Locate the cell with the specified text and output its [x, y] center coordinate. 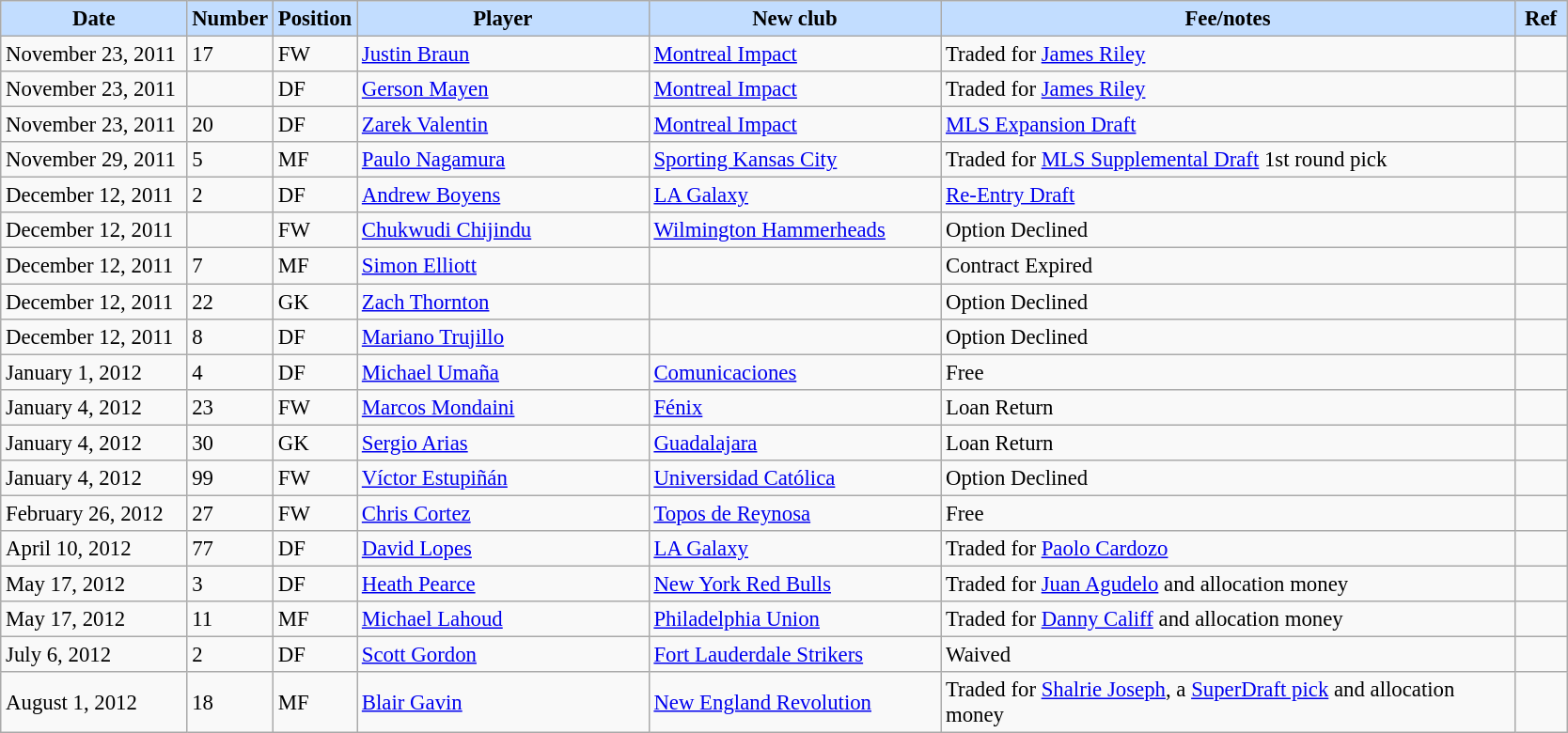
Date [94, 19]
Wilmington Hammerheads [795, 230]
New York Red Bulls [795, 584]
77 [230, 549]
New England Revolution [795, 703]
Traded for Paolo Cardozo [1228, 549]
Guadalajara [795, 443]
MLS Expansion Draft [1228, 125]
Number [230, 19]
Traded for Juan Agudelo and allocation money [1228, 584]
Contract Expired [1228, 266]
Position [314, 19]
David Lopes [504, 549]
Sergio Arias [504, 443]
Zach Thornton [504, 302]
Comunicaciones [795, 372]
Zarek Valentin [504, 125]
Sporting Kansas City [795, 160]
Philadelphia Union [795, 619]
Topos de Reynosa [795, 513]
Víctor Estupiñán [504, 478]
Scott Gordon [504, 655]
January 1, 2012 [94, 372]
Justin Braun [504, 55]
Chukwudi Chijindu [504, 230]
Mariano Trujillo [504, 336]
4 [230, 372]
Fénix [795, 407]
23 [230, 407]
30 [230, 443]
Andrew Boyens [504, 195]
July 6, 2012 [94, 655]
Heath Pearce [504, 584]
Re-Entry Draft [1228, 195]
Gerson Mayen [504, 89]
Ref [1541, 19]
New club [795, 19]
Michael Umaña [504, 372]
Blair Gavin [504, 703]
April 10, 2012 [94, 549]
November 29, 2011 [94, 160]
Traded for Shalrie Joseph, a SuperDraft pick and allocation money [1228, 703]
Fee/notes [1228, 19]
Player [504, 19]
3 [230, 584]
18 [230, 703]
Fort Lauderdale Strikers [795, 655]
99 [230, 478]
Waived [1228, 655]
8 [230, 336]
Traded for MLS Supplemental Draft 1st round pick [1228, 160]
7 [230, 266]
22 [230, 302]
17 [230, 55]
11 [230, 619]
Simon Elliott [504, 266]
20 [230, 125]
Traded for Danny Califf and allocation money [1228, 619]
Michael Lahoud [504, 619]
August 1, 2012 [94, 703]
27 [230, 513]
Chris Cortez [504, 513]
5 [230, 160]
Marcos Mondaini [504, 407]
Universidad Católica [795, 478]
Paulo Nagamura [504, 160]
February 26, 2012 [94, 513]
